Provide the (X, Y) coordinate of the cell's center where the given text is located.  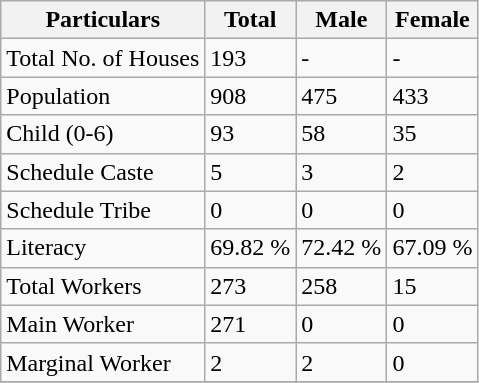
475 (342, 96)
273 (250, 286)
Literacy (103, 248)
908 (250, 96)
5 (250, 172)
Total Workers (103, 286)
Main Worker (103, 324)
Female (432, 20)
93 (250, 134)
Male (342, 20)
3 (342, 172)
72.42 % (342, 248)
15 (432, 286)
58 (342, 134)
35 (432, 134)
258 (342, 286)
Particulars (103, 20)
69.82 % (250, 248)
193 (250, 58)
Population (103, 96)
Schedule Tribe (103, 210)
Marginal Worker (103, 362)
433 (432, 96)
Child (0-6) (103, 134)
Total No. of Houses (103, 58)
67.09 % (432, 248)
Total (250, 20)
Schedule Caste (103, 172)
271 (250, 324)
